Return the (X, Y) coordinate for the center point of the cell that contains the specified text.  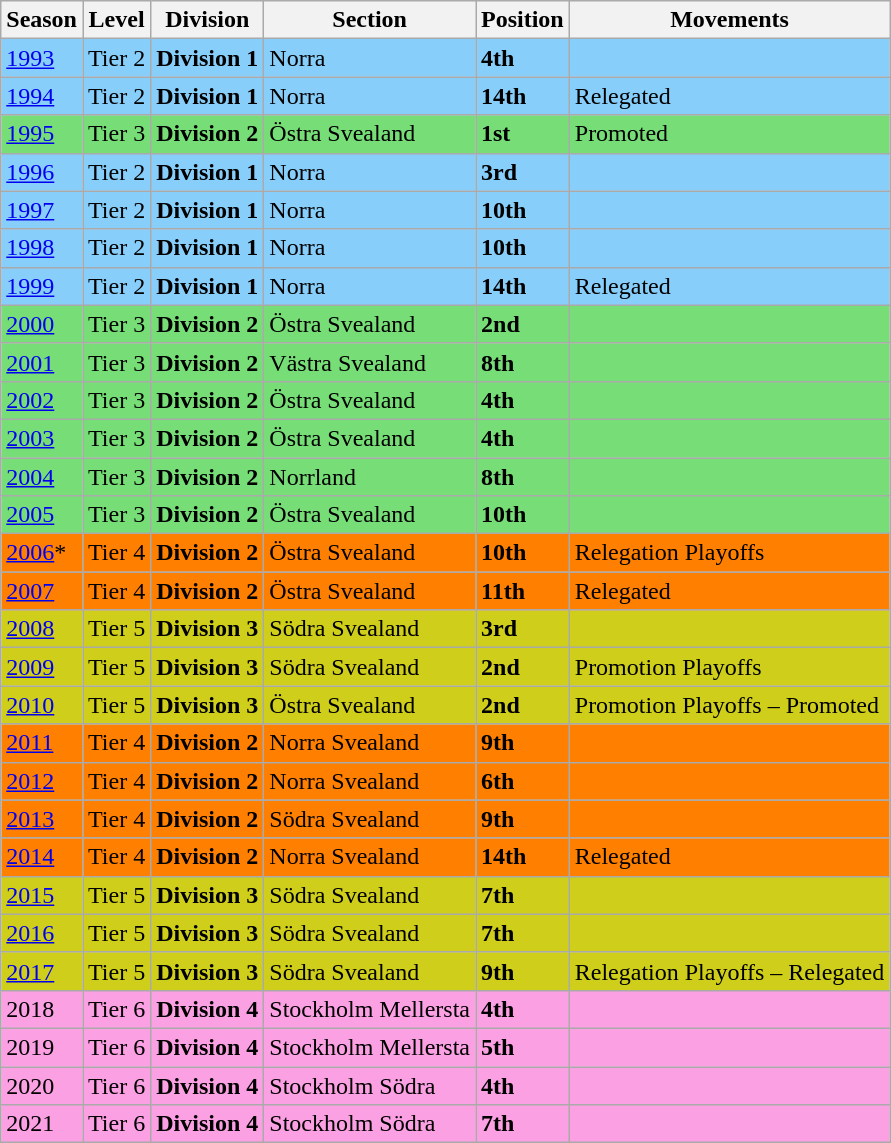
11th (523, 591)
2020 (42, 1085)
2018 (42, 1009)
Season (42, 20)
2010 (42, 705)
2000 (42, 324)
2002 (42, 400)
Promoted (730, 134)
2011 (42, 743)
Norrland (370, 477)
Section (370, 20)
2013 (42, 819)
2015 (42, 895)
Level (116, 20)
Relegation Playoffs (730, 553)
Position (523, 20)
1994 (42, 96)
Promotion Playoffs – Promoted (730, 705)
1996 (42, 172)
1999 (42, 286)
Promotion Playoffs (730, 667)
1997 (42, 210)
1993 (42, 58)
2016 (42, 933)
6th (523, 781)
2005 (42, 515)
5th (523, 1047)
2006* (42, 553)
1st (523, 134)
2021 (42, 1124)
2007 (42, 591)
2019 (42, 1047)
1998 (42, 248)
2004 (42, 477)
2009 (42, 667)
Division (208, 20)
2001 (42, 362)
Relegation Playoffs – Relegated (730, 971)
Västra Svealand (370, 362)
2012 (42, 781)
2008 (42, 629)
1995 (42, 134)
2017 (42, 971)
Movements (730, 20)
2014 (42, 857)
2003 (42, 438)
